Provide the (x, y) coordinate of the cell's center where the given text is located.  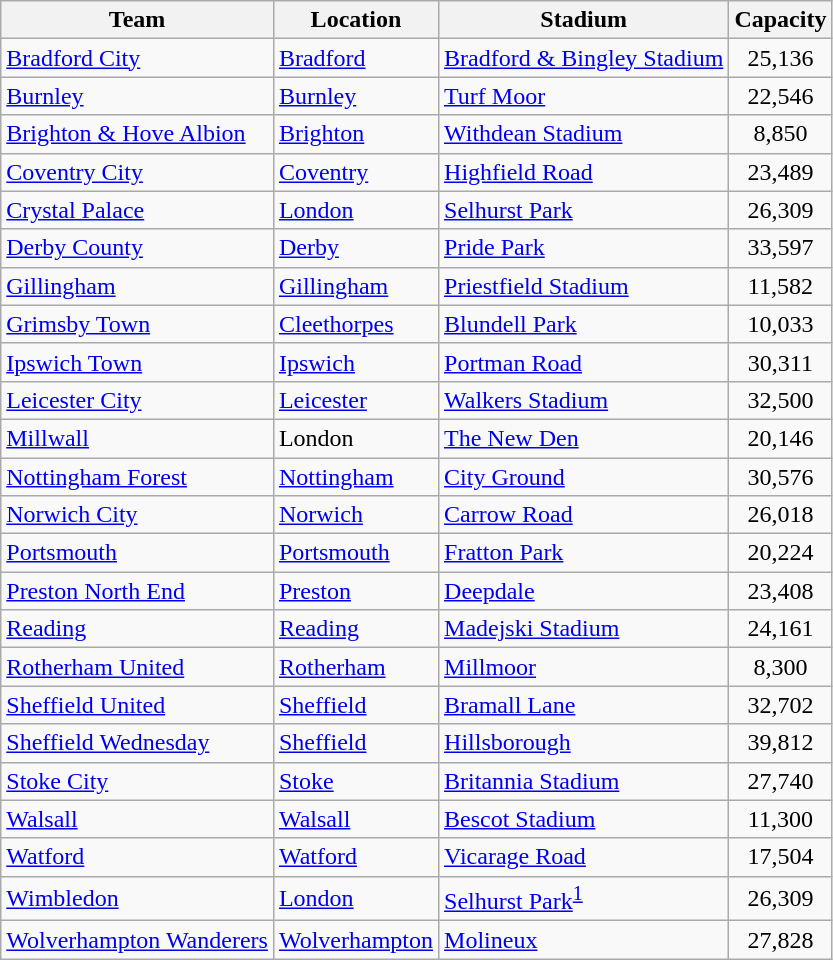
Leicester City (138, 400)
Walkers Stadium (584, 400)
30,576 (780, 477)
11,582 (780, 286)
27,828 (780, 940)
Norwich City (138, 515)
Capacity (780, 20)
City Ground (584, 477)
Cleethorpes (356, 324)
23,408 (780, 591)
Rotherham (356, 667)
Sheffield United (138, 705)
Molineux (584, 940)
Bescot Stadium (584, 819)
Selhurst Park (584, 210)
Crystal Palace (138, 210)
Wolverhampton (356, 940)
Coventry (356, 172)
Withdean Stadium (584, 134)
Millmoor (584, 667)
Preston (356, 591)
Team (138, 20)
Turf Moor (584, 96)
22,546 (780, 96)
Stoke City (138, 781)
Wimbledon (138, 898)
Rotherham United (138, 667)
Bradford & Bingley Stadium (584, 58)
24,161 (780, 629)
Bradford City (138, 58)
Blundell Park (584, 324)
30,311 (780, 362)
27,740 (780, 781)
Priestfield Stadium (584, 286)
20,146 (780, 438)
26,018 (780, 515)
10,033 (780, 324)
25,136 (780, 58)
11,300 (780, 819)
Portman Road (584, 362)
Bramall Lane (584, 705)
Nottingham (356, 477)
39,812 (780, 743)
Vicarage Road (584, 857)
Ipswich (356, 362)
Stadium (584, 20)
Preston North End (138, 591)
Fratton Park (584, 553)
Stoke (356, 781)
32,500 (780, 400)
Wolverhampton Wanderers (138, 940)
20,224 (780, 553)
33,597 (780, 248)
17,504 (780, 857)
Millwall (138, 438)
Deepdale (584, 591)
Brighton (356, 134)
Derby County (138, 248)
Derby (356, 248)
Ipswich Town (138, 362)
Hillsborough (584, 743)
Madejski Stadium (584, 629)
8,850 (780, 134)
Norwich (356, 515)
Carrow Road (584, 515)
8,300 (780, 667)
Bradford (356, 58)
Grimsby Town (138, 324)
Brighton & Hove Albion (138, 134)
Pride Park (584, 248)
Leicester (356, 400)
Location (356, 20)
Selhurst Park1 (584, 898)
Highfield Road (584, 172)
23,489 (780, 172)
The New Den (584, 438)
32,702 (780, 705)
Britannia Stadium (584, 781)
Coventry City (138, 172)
Nottingham Forest (138, 477)
Sheffield Wednesday (138, 743)
